From the cell containing the given text, extract its center point as (X, Y) coordinate. 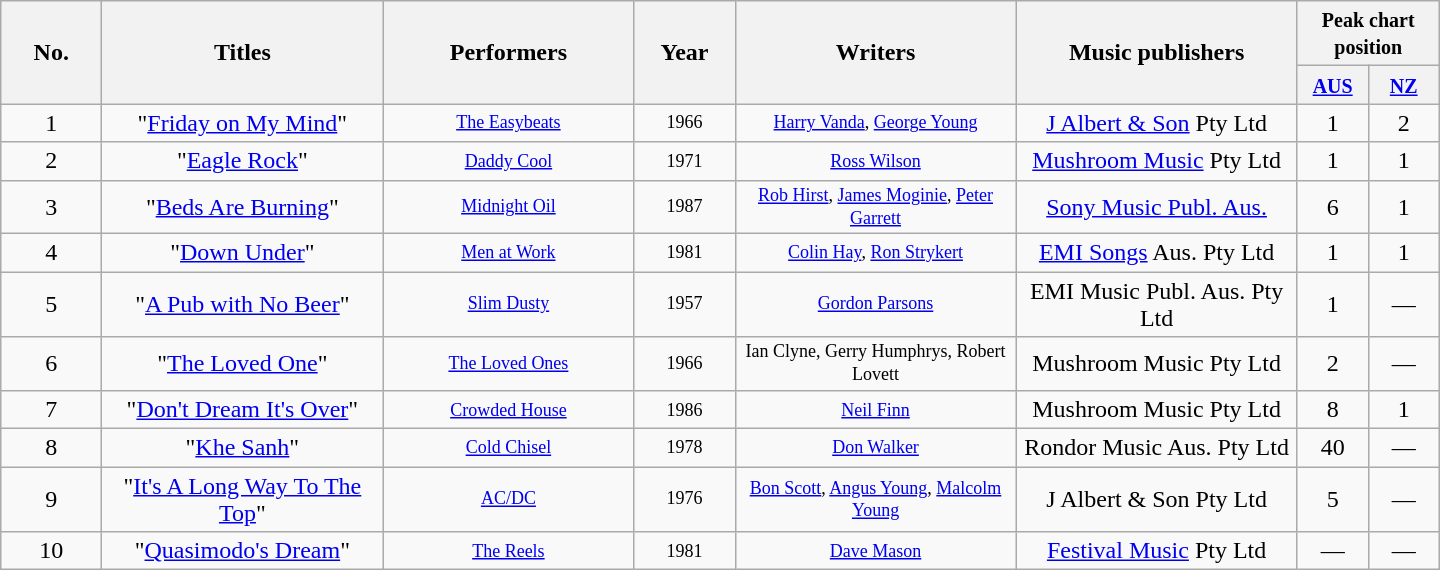
The Reels (508, 551)
1987 (684, 207)
9 (52, 500)
"Eagle Rock" (242, 161)
7 (52, 409)
"Khe Sanh" (242, 448)
"Quasimodo's Dream" (242, 551)
"Don't Dream It's Over" (242, 409)
Neil Finn (876, 409)
Rob Hirst, James Moginie, Peter Garrett (876, 207)
"A Pub with No Beer" (242, 304)
1976 (684, 500)
Slim Dusty (508, 304)
Music publishers (1156, 52)
"Down Under" (242, 253)
AC/DC (508, 500)
Year (684, 52)
Dave Mason (876, 551)
"Beds Are Burning" (242, 207)
Performers (508, 52)
The Easybeats (508, 123)
Daddy Cool (508, 161)
Colin Hay, Ron Strykert (876, 253)
EMI Music Publ. Aus. Pty Ltd (1156, 304)
Midnight Oil (508, 207)
Sony Music Publ. Aus. (1156, 207)
Titles (242, 52)
Peak chart position (1368, 34)
Rondor Music Aus. Pty Ltd (1156, 448)
AUS (1332, 85)
"It's A Long Way To The Top" (242, 500)
4 (52, 253)
Writers (876, 52)
EMI Songs Aus. Pty Ltd (1156, 253)
Cold Chisel (508, 448)
Ian Clyne, Gerry Humphrys, Robert Lovett (876, 364)
Bon Scott, Angus Young, Malcolm Young (876, 500)
10 (52, 551)
Don Walker (876, 448)
"The Loved One" (242, 364)
No. (52, 52)
1978 (684, 448)
40 (1332, 448)
Gordon Parsons (876, 304)
1971 (684, 161)
1957 (684, 304)
Harry Vanda, George Young (876, 123)
NZ (1404, 85)
Ross Wilson (876, 161)
1986 (684, 409)
Festival Music Pty Ltd (1156, 551)
3 (52, 207)
"Friday on My Mind" (242, 123)
Crowded House (508, 409)
Men at Work (508, 253)
The Loved Ones (508, 364)
